For the text-containing cell, return its midpoint in [X, Y] coordinate format. 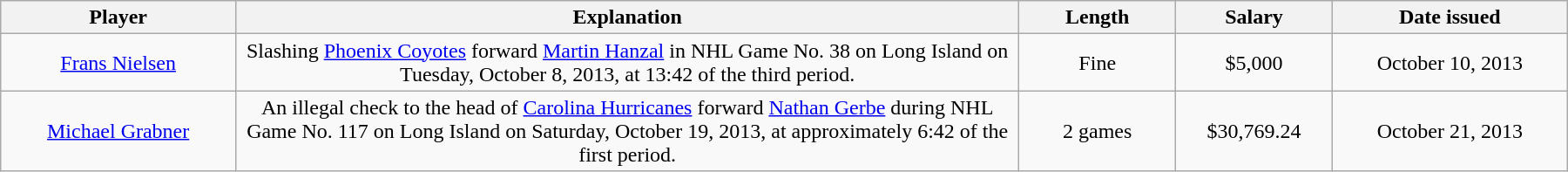
Frans Nielsen [118, 63]
Date issued [1450, 17]
Salary [1254, 17]
October 21, 2013 [1450, 131]
Michael Grabner [118, 131]
October 10, 2013 [1450, 63]
2 games [1098, 131]
Fine [1098, 63]
$5,000 [1254, 63]
Slashing Phoenix Coyotes forward Martin Hanzal in NHL Game No. 38 on Long Island on Tuesday, October 8, 2013, at 13:42 of the third period. [627, 63]
Length [1098, 17]
Player [118, 17]
$30,769.24 [1254, 131]
Explanation [627, 17]
